Output the (x, y) coordinate of the center of the cell containing the given text.  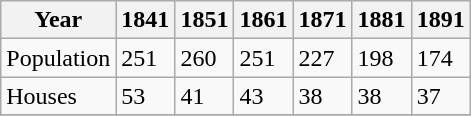
Population (58, 58)
1841 (146, 20)
1871 (322, 20)
174 (440, 58)
Year (58, 20)
227 (322, 58)
1891 (440, 20)
Houses (58, 96)
1881 (382, 20)
1861 (264, 20)
41 (204, 96)
1851 (204, 20)
37 (440, 96)
260 (204, 58)
43 (264, 96)
198 (382, 58)
53 (146, 96)
